Detect which cell encompasses the target text, then output its (X, Y) center coordinate. 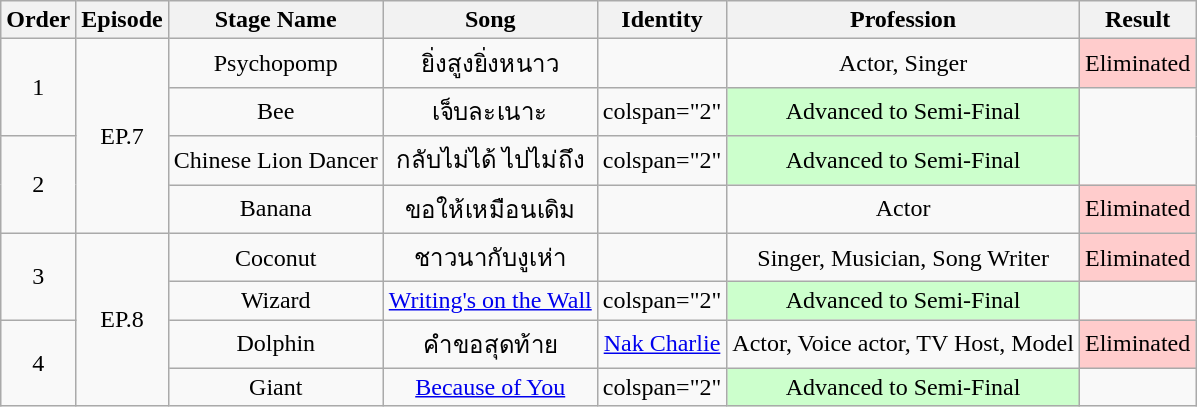
คำขอสุดท้าย (490, 344)
Episode (122, 20)
4 (38, 364)
Stage Name (276, 20)
Banana (276, 208)
ชาวนากับงูเห่า (490, 258)
Result (1137, 20)
ยิ่งสูงยิ่งหนาว (490, 64)
กลับไม่ได้ ไปไม่ถึง (490, 160)
Actor (904, 208)
EP.8 (122, 320)
Song (490, 20)
1 (38, 88)
Identity (662, 20)
Writing's on the Wall (490, 301)
เจ็บละเนาะ (490, 112)
Psychopomp (276, 64)
Profession (904, 20)
Actor, Singer (904, 64)
Singer, Musician, Song Writer (904, 258)
ขอให้เหมือนเดิม (490, 208)
Chinese Lion Dancer (276, 160)
EP.7 (122, 136)
Actor, Voice actor, TV Host, Model (904, 344)
Bee (276, 112)
Coconut (276, 258)
3 (38, 276)
Wizard (276, 301)
2 (38, 184)
Giant (276, 387)
Dolphin (276, 344)
Order (38, 20)
Nak Charlie (662, 344)
Because of You (490, 387)
